Capture the cell that displays the provided text and extract its (X, Y) central coordinate. 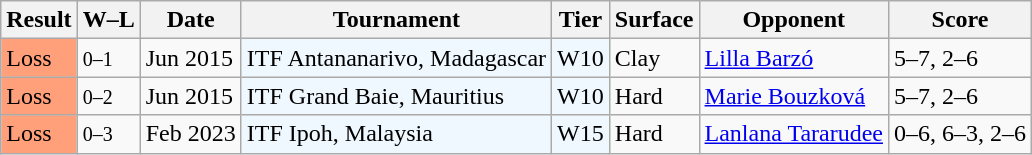
Tier (581, 20)
Surface (654, 20)
Score (960, 20)
0–2 (108, 96)
Lanlana Tararudee (794, 134)
ITF Ipoh, Malaysia (396, 134)
ITF Grand Baie, Mauritius (396, 96)
Date (190, 20)
Result (39, 20)
0–1 (108, 58)
Feb 2023 (190, 134)
W–L (108, 20)
W15 (581, 134)
0–6, 6–3, 2–6 (960, 134)
Lilla Barzó (794, 58)
Clay (654, 58)
Opponent (794, 20)
Tournament (396, 20)
ITF Antananarivo, Madagascar (396, 58)
Marie Bouzková (794, 96)
0–3 (108, 134)
